Determine the (x, y) coordinate at the center of the cell enclosing the given text.  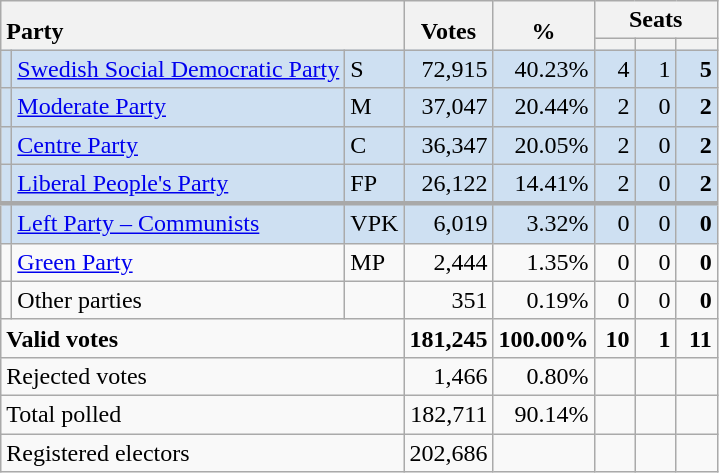
Other parties (178, 300)
351 (448, 300)
0.80% (544, 376)
20.44% (544, 107)
C (374, 145)
M (374, 107)
Left Party – Communists (178, 224)
Total polled (202, 414)
14.41% (544, 184)
10 (614, 338)
11 (696, 338)
202,686 (448, 453)
36,347 (448, 145)
1.35% (544, 262)
S (374, 69)
Seats (656, 20)
Centre Party (178, 145)
% (544, 26)
VPK (374, 224)
1,466 (448, 376)
181,245 (448, 338)
37,047 (448, 107)
40.23% (544, 69)
182,711 (448, 414)
2,444 (448, 262)
FP (374, 184)
Registered electors (202, 453)
5 (696, 69)
26,122 (448, 184)
6,019 (448, 224)
20.05% (544, 145)
Rejected votes (202, 376)
Green Party (178, 262)
0.19% (544, 300)
90.14% (544, 414)
Valid votes (202, 338)
Liberal People's Party (178, 184)
100.00% (544, 338)
Moderate Party (178, 107)
Votes (448, 26)
3.32% (544, 224)
72,915 (448, 69)
Swedish Social Democratic Party (178, 69)
4 (614, 69)
MP (374, 262)
Party (202, 26)
